Provide the [x, y] coordinate of the cell's center where the given text is located.  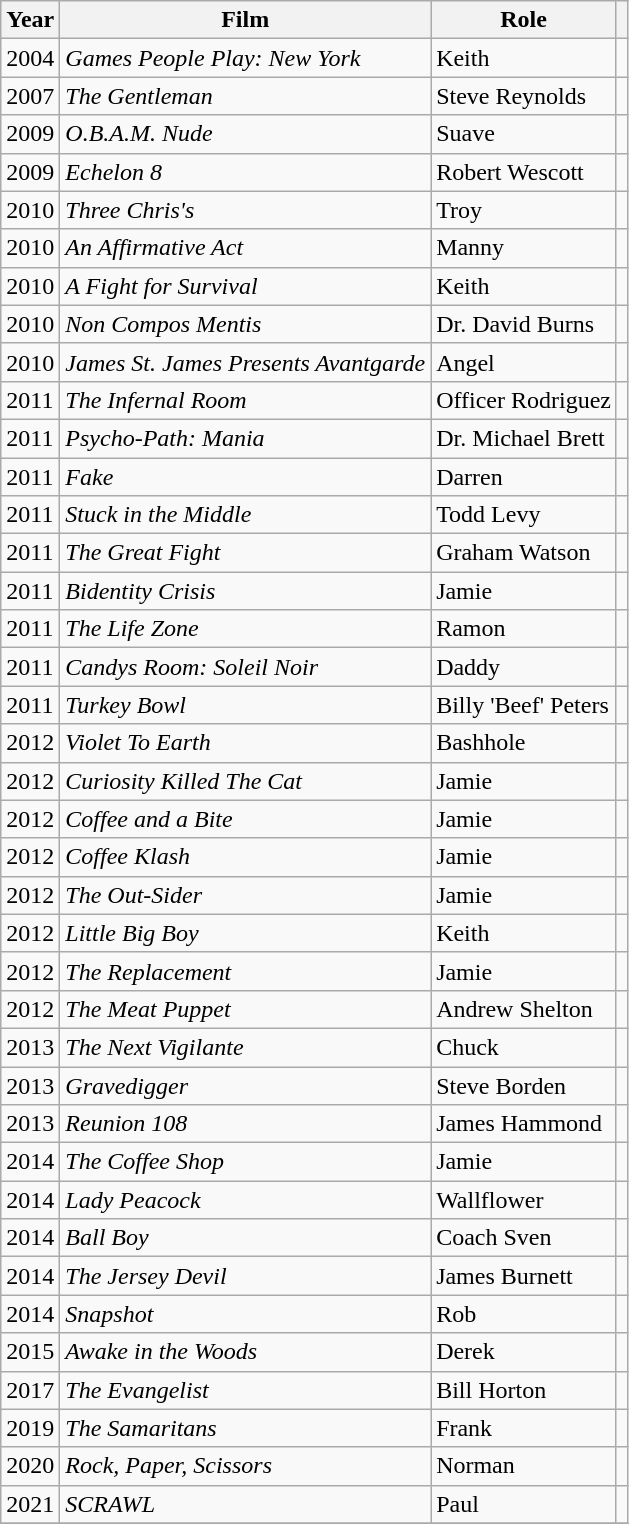
Games People Play: New York [246, 58]
2004 [30, 58]
Billy 'Beef' Peters [524, 705]
2019 [30, 1428]
2007 [30, 96]
Officer Rodriguez [524, 400]
The Great Fight [246, 553]
Troy [524, 210]
Dr. David Burns [524, 324]
Steve Borden [524, 1085]
SCRAWL [246, 1504]
The Meat Puppet [246, 1009]
Coffee Klash [246, 857]
Chuck [524, 1047]
Snapshot [246, 1314]
2021 [30, 1504]
Dr. Michael Brett [524, 438]
Ramon [524, 629]
The Out-Sider [246, 895]
Year [30, 20]
Steve Reynolds [524, 96]
The Infernal Room [246, 400]
Manny [524, 248]
Wallflower [524, 1200]
Frank [524, 1428]
Andrew Shelton [524, 1009]
Robert Wescott [524, 172]
Bill Horton [524, 1390]
Stuck in the Middle [246, 515]
Violet To Earth [246, 743]
Graham Watson [524, 553]
Echelon 8 [246, 172]
Candys Room: Soleil Noir [246, 667]
Todd Levy [524, 515]
2015 [30, 1352]
Angel [524, 362]
Darren [524, 477]
2017 [30, 1390]
Three Chris's [246, 210]
Film [246, 20]
The Evangelist [246, 1390]
Awake in the Woods [246, 1352]
The Life Zone [246, 629]
The Replacement [246, 971]
The Coffee Shop [246, 1162]
Suave [524, 134]
Role [524, 20]
O.B.A.M. Nude [246, 134]
2020 [30, 1466]
Rob [524, 1314]
Fake [246, 477]
Coffee and a Bite [246, 819]
James St. James Presents Avantgarde [246, 362]
Rock, Paper, Scissors [246, 1466]
Coach Sven [524, 1238]
James Hammond [524, 1124]
Norman [524, 1466]
Lady Peacock [246, 1200]
Daddy [524, 667]
An Affirmative Act [246, 248]
Bidentity Crisis [246, 591]
Non Compos Mentis [246, 324]
Turkey Bowl [246, 705]
Gravedigger [246, 1085]
Bashhole [524, 743]
Curiosity Killed The Cat [246, 781]
The Next Vigilante [246, 1047]
A Fight for Survival [246, 286]
James Burnett [524, 1276]
Little Big Boy [246, 933]
Ball Boy [246, 1238]
The Jersey Devil [246, 1276]
Paul [524, 1504]
Psycho-Path: Mania [246, 438]
Reunion 108 [246, 1124]
The Samaritans [246, 1428]
The Gentleman [246, 96]
Derek [524, 1352]
